Find where the given text appears and provide that cell's center as (X, Y) coordinate. 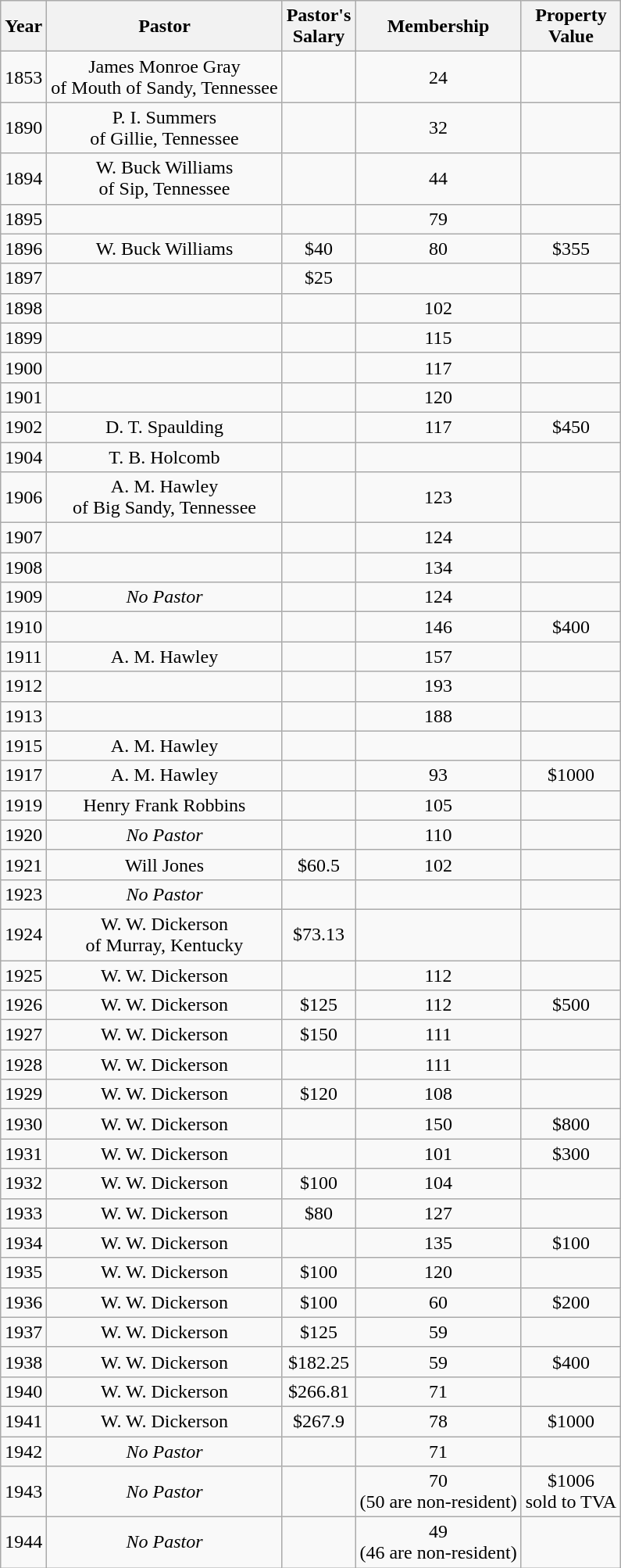
1911 (23, 657)
1902 (23, 427)
1919 (23, 805)
$800 (571, 1124)
T. B. Holcomb (164, 457)
1917 (23, 775)
32 (438, 128)
127 (438, 1213)
1913 (23, 716)
78 (438, 1421)
$150 (319, 1035)
108 (438, 1094)
1907 (23, 538)
60 (438, 1302)
104 (438, 1183)
1901 (23, 397)
1940 (23, 1391)
1909 (23, 597)
1931 (23, 1154)
Will Jones (164, 865)
$355 (571, 249)
1899 (23, 338)
$60.5 (319, 865)
1924 (23, 935)
$200 (571, 1302)
110 (438, 835)
93 (438, 775)
Year (23, 27)
$25 (319, 278)
146 (438, 627)
157 (438, 657)
1898 (23, 308)
1896 (23, 249)
150 (438, 1124)
$120 (319, 1094)
1943 (23, 1491)
1921 (23, 865)
$1006sold to TVA (571, 1491)
James Monroe Gray of Mouth of Sandy, Tennessee (164, 77)
$73.13 (319, 935)
49(46 are non-resident) (438, 1543)
188 (438, 716)
$80 (319, 1213)
1929 (23, 1094)
1935 (23, 1273)
1932 (23, 1183)
1920 (23, 835)
1894 (23, 178)
123 (438, 497)
1890 (23, 128)
Membership (438, 27)
44 (438, 178)
$300 (571, 1154)
1936 (23, 1302)
P. I. Summersof Gillie, Tennessee (164, 128)
79 (438, 219)
1915 (23, 746)
115 (438, 338)
Pastor (164, 27)
W. Buck Williams of Sip, Tennessee (164, 178)
$450 (571, 427)
1900 (23, 367)
1933 (23, 1213)
1906 (23, 497)
1925 (23, 975)
W. Buck Williams (164, 249)
1937 (23, 1332)
101 (438, 1154)
1910 (23, 627)
105 (438, 805)
70(50 are non-resident) (438, 1491)
$500 (571, 1005)
1908 (23, 567)
1934 (23, 1243)
Henry Frank Robbins (164, 805)
134 (438, 567)
1942 (23, 1452)
24 (438, 77)
135 (438, 1243)
1927 (23, 1035)
$40 (319, 249)
1853 (23, 77)
A. M. Hawleyof Big Sandy, Tennessee (164, 497)
1941 (23, 1421)
W. W. Dickersonof Murray, Kentucky (164, 935)
1944 (23, 1543)
1923 (23, 894)
1904 (23, 457)
1897 (23, 278)
193 (438, 686)
D. T. Spaulding (164, 427)
1895 (23, 219)
80 (438, 249)
$267.9 (319, 1421)
1928 (23, 1065)
1912 (23, 686)
$182.25 (319, 1362)
1938 (23, 1362)
PropertyValue (571, 27)
1930 (23, 1124)
1926 (23, 1005)
$266.81 (319, 1391)
Pastor'sSalary (319, 27)
